Locate the cell with the specified text and output its [x, y] center coordinate. 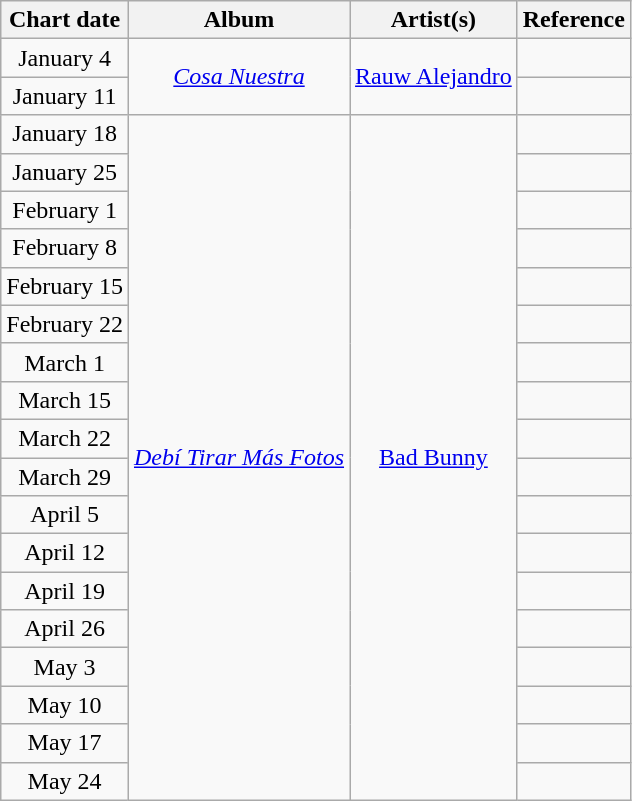
Bad Bunny [434, 458]
January 18 [65, 134]
January 25 [65, 172]
April 12 [65, 553]
January 4 [65, 58]
February 22 [65, 324]
Artist(s) [434, 20]
Cosa Nuestra [238, 77]
March 15 [65, 400]
May 17 [65, 743]
February 1 [65, 210]
Chart date [65, 20]
February 8 [65, 248]
April 19 [65, 591]
April 26 [65, 629]
Reference [574, 20]
March 22 [65, 438]
May 3 [65, 667]
March 29 [65, 477]
January 11 [65, 96]
Debí Tirar Más Fotos [238, 458]
Rauw Alejandro [434, 77]
February 15 [65, 286]
May 10 [65, 705]
April 5 [65, 515]
March 1 [65, 362]
May 24 [65, 781]
Album [238, 20]
